Detect which cell encompasses the target text, then output its [X, Y] center coordinate. 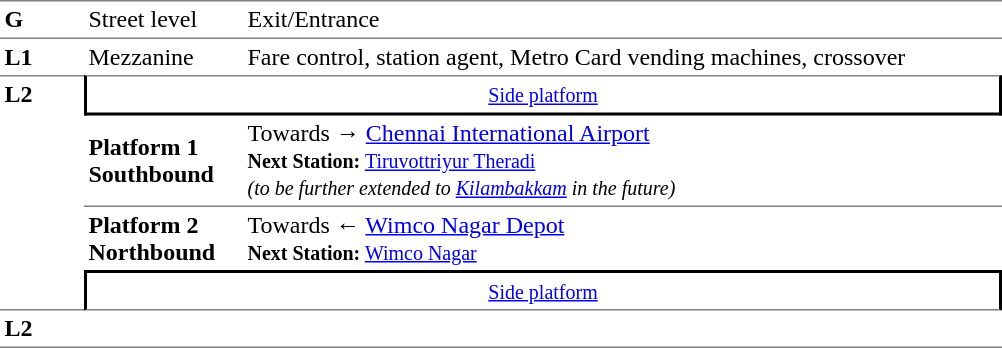
Platform 1Southbound [164, 162]
Mezzanine [164, 57]
Towards ← Wimco Nagar DepotNext Station: Wimco Nagar [622, 238]
G [42, 20]
Exit/Entrance [622, 20]
Street level [164, 20]
L1 [42, 57]
Platform 2Northbound [164, 238]
Fare control, station agent, Metro Card vending machines, crossover [622, 57]
Towards → Chennai International AirportNext Station: Tiruvottriyur Theradi(to be further extended to Kilambakkam in the future) [622, 162]
